Return the [X, Y] coordinate for the center point of the cell that contains the specified text.  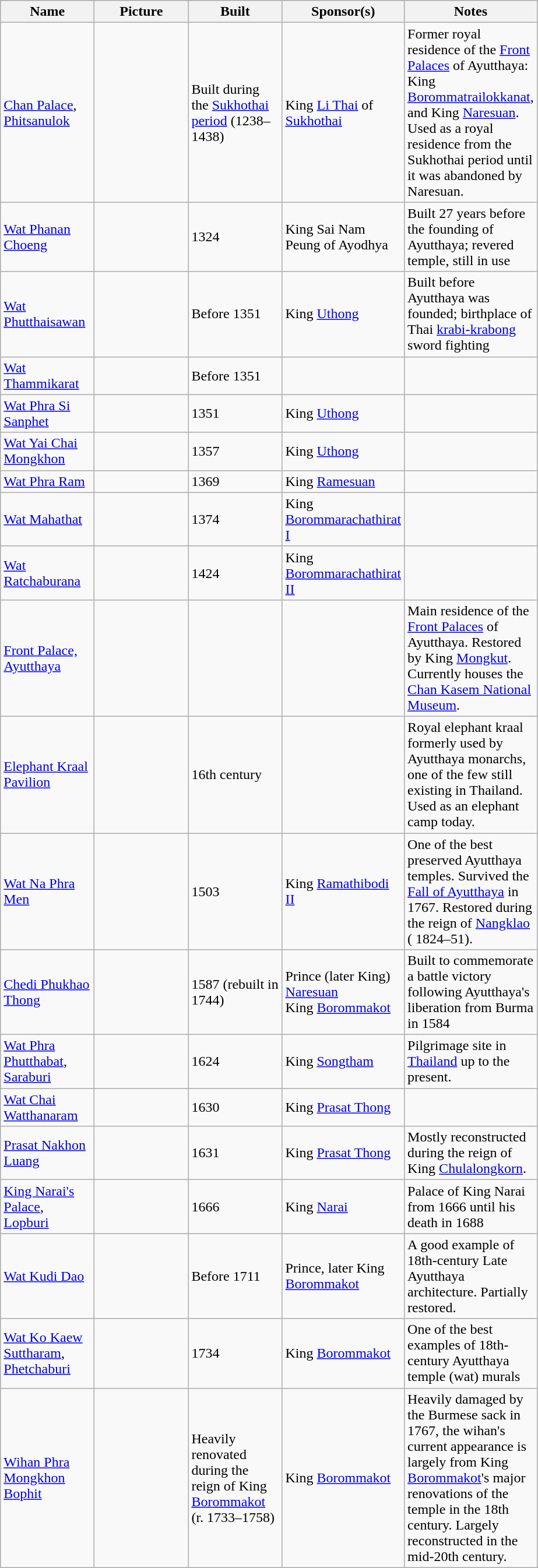
1503 [235, 892]
Wat Phutthaisawan [48, 314]
Main residence of the Front Palaces of Ayutthaya. Restored by King Mongkut. Currently houses the Chan Kasem National Museum. [471, 658]
Built during the Sukhothai period (1238–1438) [235, 112]
Sponsor(s) [343, 12]
Wihan Phra Mongkhon Bophit [48, 1478]
Wat Phanan Choeng [48, 237]
Heavily renovated during the reign of King Borommakot (r. 1733–1758) [235, 1478]
Wat Phra Ram [48, 481]
Picture [141, 12]
1324 [235, 237]
Chan Palace, Phitsanulok [48, 112]
Wat Na Phra Men [48, 892]
Royal elephant kraal formerly used by Ayutthaya monarchs, one of the few still existing in Thailand. Used as an elephant camp today. [471, 774]
King Borommarachathirat I [343, 519]
1424 [235, 573]
Wat Ratchaburana [48, 573]
A good example of 18th-century Late Ayutthaya architecture. Partially restored. [471, 1276]
1624 [235, 1062]
King Ramesuan [343, 481]
1734 [235, 1353]
Built before Ayutthaya was founded; birthplace of Thai krabi-krabong sword fighting [471, 314]
Wat Mahathat [48, 519]
Wat Chai Watthanaram [48, 1107]
Before 1711 [235, 1276]
Prince (later King) NaresuanKing Borommakot [343, 992]
Pilgrimage site in Thailand up to the present. [471, 1062]
Wat Kudi Dao [48, 1276]
King Narai's Palace, Lopburi [48, 1207]
Built 27 years before the founding of Ayutthaya; revered temple, still in use [471, 237]
16th century [235, 774]
Elephant Kraal Pavilion [48, 774]
Wat Yai Chai Mongkhon [48, 451]
1351 [235, 414]
One of the best examples of 18th-century Ayutthaya temple (wat) murals [471, 1353]
Front Palace, Ayutthaya [48, 658]
Palace of King Narai from 1666 until his death in 1688 [471, 1207]
1357 [235, 451]
King Sai Nam Peung of Ayodhya [343, 237]
King Narai [343, 1207]
King Borommarachathirat II [343, 573]
King Songtham [343, 1062]
Wat Phra Phutthabat, Saraburi [48, 1062]
Wat Phra Si Sanphet [48, 414]
Chedi Phukhao Thong [48, 992]
King Ramathibodi II [343, 892]
Mostly reconstructed during the reign of King Chulalongkorn. [471, 1153]
Wat Ko Kaew Suttharam, Phetchaburi [48, 1353]
1369 [235, 481]
1666 [235, 1207]
Notes [471, 12]
Built to commemorate a battle victory following Ayutthaya's liberation from Burma in 1584 [471, 992]
Name [48, 12]
1631 [235, 1153]
1587 (rebuilt in 1744) [235, 992]
Prince, later King Borommakot [343, 1276]
1630 [235, 1107]
Built [235, 12]
One of the best preserved Ayutthaya temples. Survived the Fall of Ayutthaya in 1767. Restored during the reign of Nangklao ( 1824–51). [471, 892]
1374 [235, 519]
King Li Thai of Sukhothai [343, 112]
Prasat Nakhon Luang [48, 1153]
Wat Thammikarat [48, 375]
